Determine the [x, y] coordinate at the center of the cell enclosing the given text.  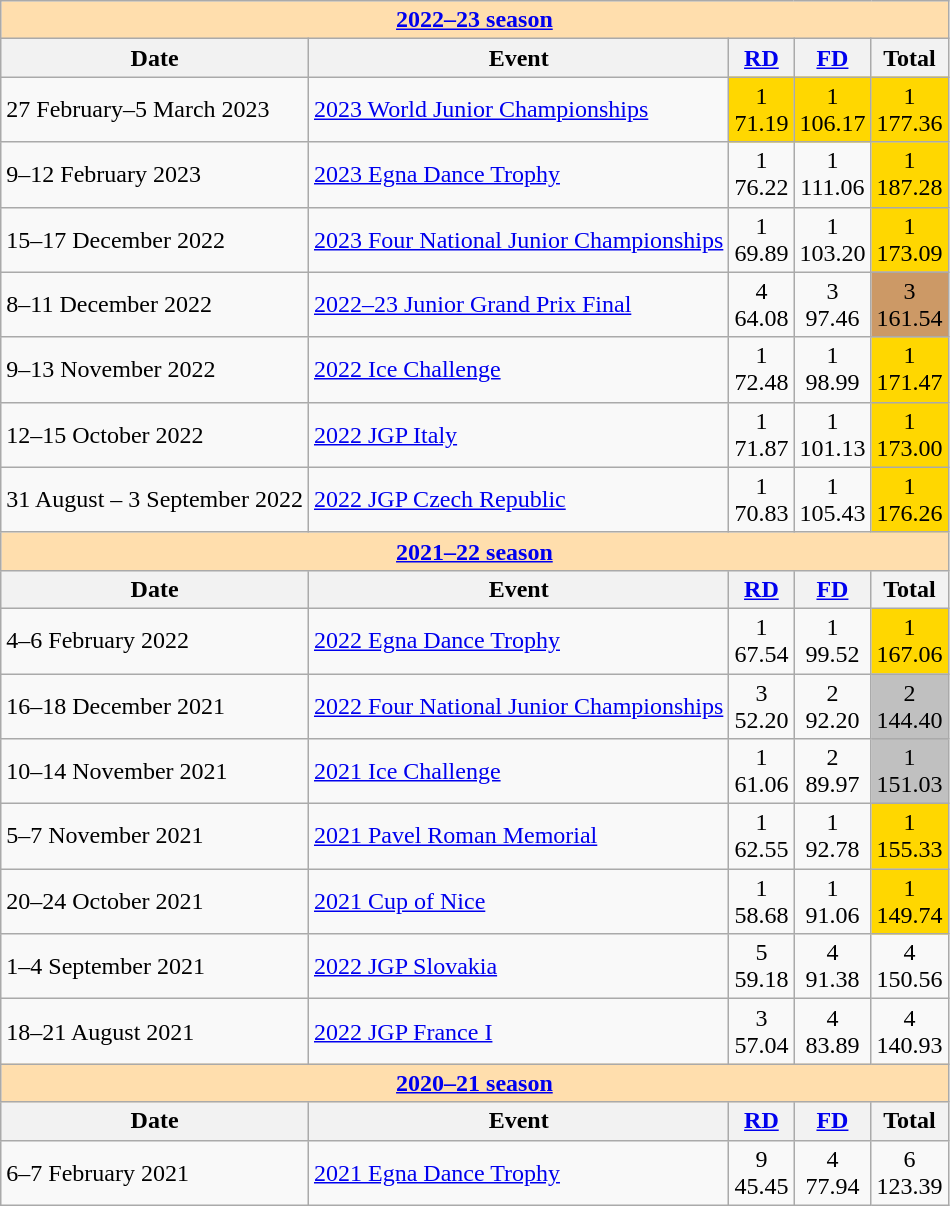
5–7 November 2021 [155, 836]
1 155.33 [910, 836]
2022 JGP Italy [518, 434]
1 76.22 [762, 174]
1 105.43 [832, 500]
8–11 December 2022 [155, 304]
1 111.06 [832, 174]
1 67.54 [762, 640]
2022 JGP France I [518, 1032]
1 71.87 [762, 434]
4 64.08 [762, 304]
3 161.54 [910, 304]
16–18 December 2021 [155, 706]
2022 JGP Czech Republic [518, 500]
4 77.94 [832, 1172]
1 187.28 [910, 174]
2021 Egna Dance Trophy [518, 1172]
1 149.74 [910, 902]
4 91.38 [832, 966]
1 58.68 [762, 902]
1 151.03 [910, 772]
20–24 October 2021 [155, 902]
2 89.97 [832, 772]
9–12 February 2023 [155, 174]
1 106.17 [832, 110]
1 173.00 [910, 434]
6 123.39 [910, 1172]
1 72.48 [762, 370]
2022–23 Junior Grand Prix Final [518, 304]
2021 Pavel Roman Memorial [518, 836]
1 167.06 [910, 640]
6–7 February 2021 [155, 1172]
2021 Cup of Nice [518, 902]
1 71.19 [762, 110]
2023 Four National Junior Championships [518, 240]
1 101.13 [832, 434]
1 173.09 [910, 240]
1 177.36 [910, 110]
5 59.18 [762, 966]
1 61.06 [762, 772]
1 171.47 [910, 370]
31 August – 3 September 2022 [155, 500]
9 45.45 [762, 1172]
2023 World Junior Championships [518, 110]
4 140.93 [910, 1032]
1 176.26 [910, 500]
4–6 February 2022 [155, 640]
27 February–5 March 2023 [155, 110]
2023 Egna Dance Trophy [518, 174]
3 52.20 [762, 706]
1 98.99 [832, 370]
2021–22 season [474, 551]
2022 JGP Slovakia [518, 966]
4 83.89 [832, 1032]
1 92.78 [832, 836]
3 97.46 [832, 304]
1 91.06 [832, 902]
18–21 August 2021 [155, 1032]
2022–23 season [474, 20]
4 150.56 [910, 966]
9–13 November 2022 [155, 370]
2022 Egna Dance Trophy [518, 640]
1 70.83 [762, 500]
3 57.04 [762, 1032]
2 144.40 [910, 706]
15–17 December 2022 [155, 240]
1 69.89 [762, 240]
2020–21 season [474, 1083]
1 62.55 [762, 836]
12–15 October 2022 [155, 434]
2022 Ice Challenge [518, 370]
2022 Four National Junior Championships [518, 706]
2021 Ice Challenge [518, 772]
1 103.20 [832, 240]
1 99.52 [832, 640]
1–4 September 2021 [155, 966]
2 92.20 [832, 706]
10–14 November 2021 [155, 772]
